Find where the given text appears and provide that cell's center as [x, y] coordinate. 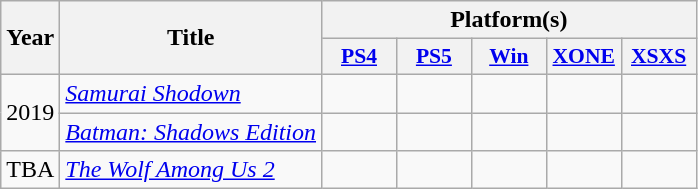
PS5 [434, 57]
Title [191, 38]
PS4 [360, 57]
2019 [30, 112]
Year [30, 38]
Platform(s) [510, 20]
Win [508, 57]
Batman: Shadows Edition [191, 131]
TBA [30, 170]
Samurai Shodown [191, 93]
The Wolf Among Us 2 [191, 170]
XONE [584, 57]
XSXS [658, 57]
